Return the (x, y) coordinate for the center point of the cell that contains the specified text.  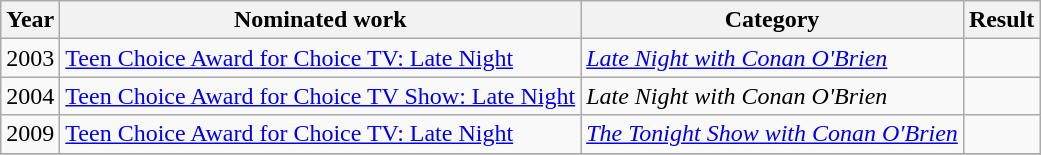
Nominated work (320, 20)
Category (772, 20)
2003 (30, 58)
Teen Choice Award for Choice TV Show: Late Night (320, 96)
Result (1001, 20)
2009 (30, 134)
Year (30, 20)
The Tonight Show with Conan O'Brien (772, 134)
2004 (30, 96)
